Return (X, Y) of the center of cell containing provided text 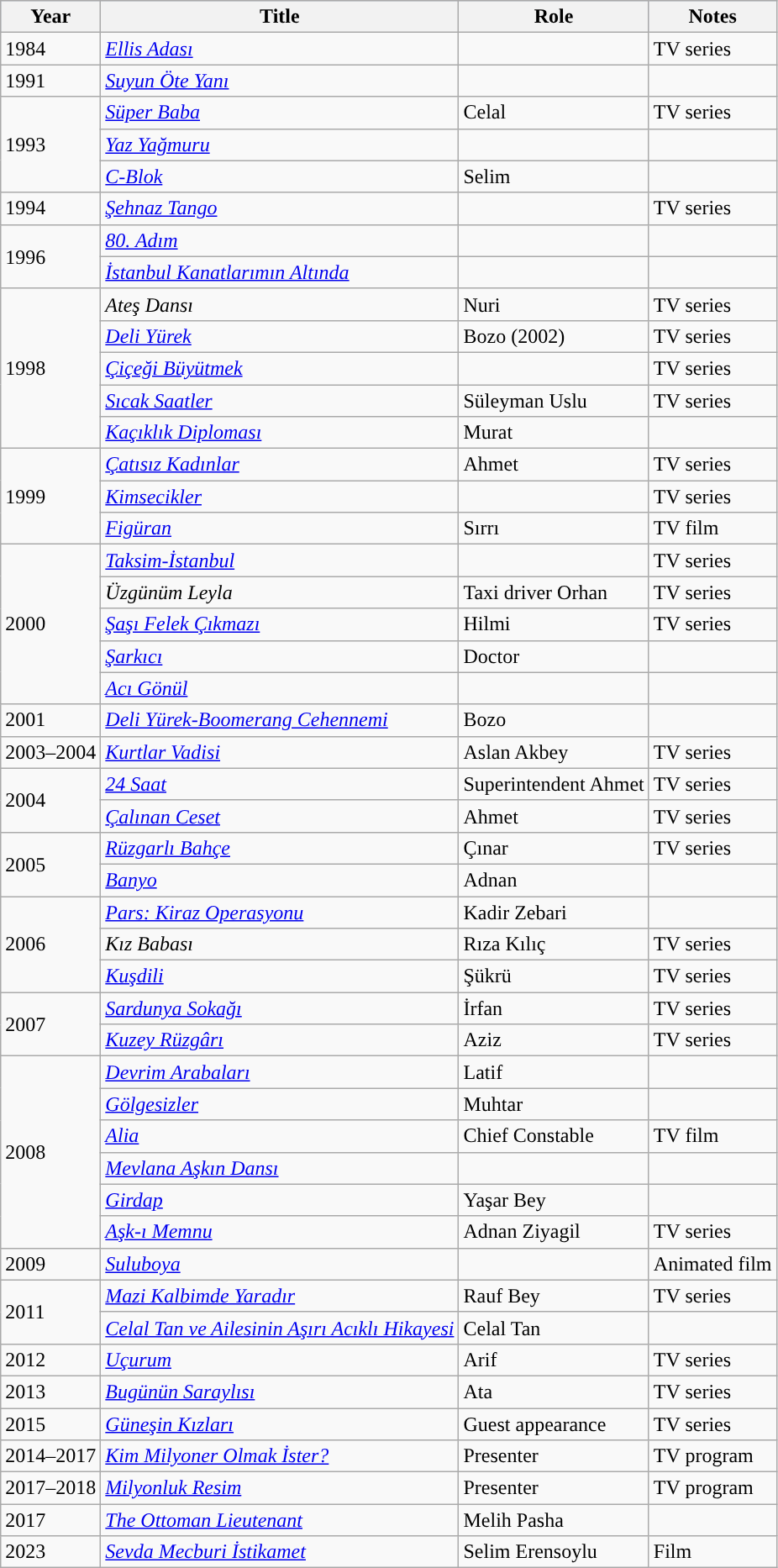
Animated film (712, 1264)
Yaz Yağmuru (280, 145)
Kuşdili (280, 976)
2006 (50, 944)
Ata (554, 1392)
Gölgesizler (280, 1104)
Girdap (280, 1200)
Şaşı Felek Çıkmazı (280, 624)
Mazi Kalbimde Yaradır (280, 1296)
Ellis Adası (280, 49)
Taxi driver Orhan (554, 592)
Film (712, 1552)
Pars: Kiraz Operasyonu (280, 912)
Kadir Zebari (554, 912)
Title (280, 17)
24 Saat (280, 784)
Notes (712, 17)
Rauf Bey (554, 1296)
Banyo (280, 880)
Muhtar (554, 1104)
Kim Milyoner Olmak İster? (280, 1456)
Süper Baba (280, 113)
Selim (554, 176)
Devrim Arabaları (280, 1072)
Kimsecikler (280, 497)
2017–2018 (50, 1488)
İstanbul Kanatlarımın Altında (280, 272)
Sıcak Saatler (280, 401)
Kurtlar Vadisi (280, 752)
Kuzey Rüzgârı (280, 1040)
Yaşar Bey (554, 1200)
Milyonluk Resim (280, 1488)
Acı Gönül (280, 688)
2012 (50, 1360)
Bozo (2002) (554, 336)
Suyun Öte Yanı (280, 81)
Celal Tan ve Ailesinin Aşırı Acıklı Hikayesi (280, 1328)
Aziz (554, 1040)
Doctor (554, 656)
İrfan (554, 1008)
80. Adım (280, 240)
Adnan (554, 880)
Aslan Akbey (554, 752)
Celal Tan (554, 1328)
Arif (554, 1360)
Suluboya (280, 1264)
C-Blok (280, 176)
Mevlana Aşkın Dansı (280, 1168)
1998 (50, 368)
Güneşin Kızları (280, 1424)
Year (50, 17)
Melih Pasha (554, 1520)
Rıza Kılıç (554, 944)
Üzgünüm Leyla (280, 592)
2009 (50, 1264)
2000 (50, 624)
Deli Yürek-Boomerang Cehennemi (280, 720)
Latif (554, 1072)
Celal (554, 113)
Taksim-İstanbul (280, 560)
Çiçeği Büyütmek (280, 368)
Ateş Dansı (280, 304)
Sırrı (554, 529)
Aşk-ı Memnu (280, 1232)
2014–2017 (50, 1456)
1994 (50, 208)
Sardunya Sokağı (280, 1008)
2003–2004 (50, 752)
2004 (50, 800)
2011 (50, 1312)
1991 (50, 81)
Deli Yürek (280, 336)
Adnan Ziyagil (554, 1232)
2001 (50, 720)
Çınar (554, 848)
2005 (50, 864)
2008 (50, 1152)
1984 (50, 49)
Rüzgarlı Bahçe (280, 848)
Superintendent Ahmet (554, 784)
Kız Babası (280, 944)
1993 (50, 145)
1999 (50, 497)
2023 (50, 1552)
Murat (554, 433)
Selim Erensoylu (554, 1552)
Kaçıklık Diploması (280, 433)
Nuri (554, 304)
Şehnaz Tango (280, 208)
The Ottoman Lieutenant (280, 1520)
Role (554, 17)
Figüran (280, 529)
2017 (50, 1520)
Alia (280, 1136)
Sevda Mecburi İstikamet (280, 1552)
2015 (50, 1424)
Çalınan Ceset (280, 816)
1996 (50, 256)
Bugünün Saraylısı (280, 1392)
2007 (50, 1024)
Hilmi (554, 624)
Uçurum (280, 1360)
Chief Constable (554, 1136)
Guest appearance (554, 1424)
Süleyman Uslu (554, 401)
Bozo (554, 720)
Çatısız Kadınlar (280, 465)
2013 (50, 1392)
Şarkıcı (280, 656)
Şükrü (554, 976)
